Find where the given text appears and provide that cell's center as (x, y) coordinate. 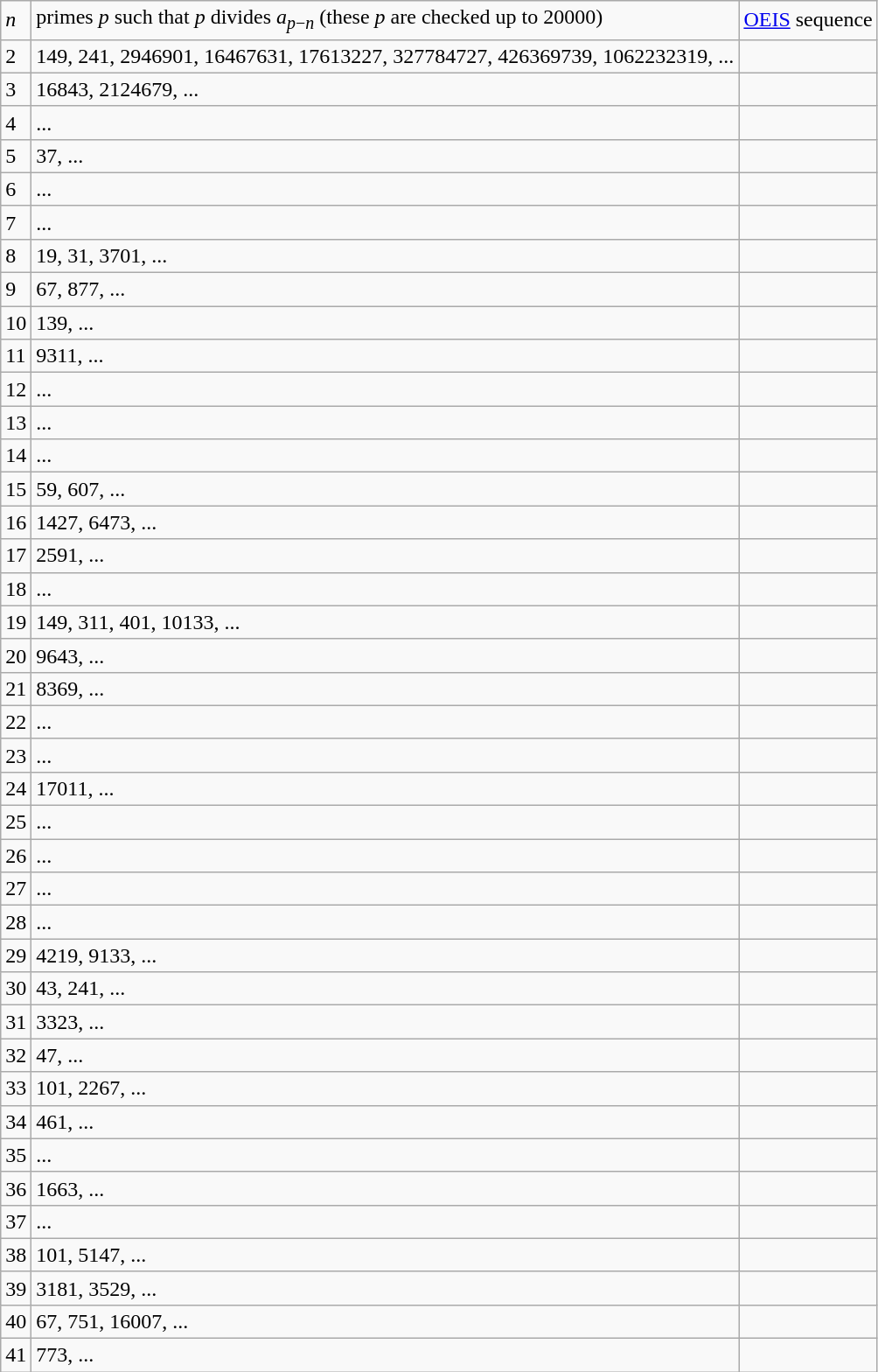
19, 31, 3701, ... (385, 255)
139, ... (385, 323)
39 (16, 1288)
3323, ... (385, 1022)
149, 241, 2946901, 16467631, 17613227, 327784727, 426369739, 1062232319, ... (385, 56)
38 (16, 1255)
101, 5147, ... (385, 1255)
35 (16, 1155)
43, 241, ... (385, 989)
14 (16, 456)
41 (16, 1355)
37, ... (385, 156)
primes p such that p divides ap−n (these p are checked up to 20000) (385, 20)
20 (16, 655)
27 (16, 889)
37 (16, 1221)
18 (16, 589)
9 (16, 290)
8 (16, 255)
24 (16, 788)
2 (16, 56)
31 (16, 1022)
29 (16, 955)
13 (16, 423)
47, ... (385, 1055)
36 (16, 1188)
101, 2267, ... (385, 1088)
67, 751, 16007, ... (385, 1321)
12 (16, 389)
3181, 3529, ... (385, 1288)
28 (16, 922)
9311, ... (385, 356)
OEIS sequence (808, 20)
26 (16, 856)
23 (16, 755)
33 (16, 1088)
1663, ... (385, 1188)
3 (16, 89)
21 (16, 689)
17011, ... (385, 788)
17 (16, 556)
32 (16, 1055)
15 (16, 489)
40 (16, 1321)
5 (16, 156)
149, 311, 401, 10133, ... (385, 622)
4219, 9133, ... (385, 955)
30 (16, 989)
59, 607, ... (385, 489)
25 (16, 822)
67, 877, ... (385, 290)
22 (16, 722)
34 (16, 1122)
4 (16, 122)
10 (16, 323)
19 (16, 622)
16 (16, 522)
8369, ... (385, 689)
461, ... (385, 1122)
7 (16, 222)
1427, 6473, ... (385, 522)
n (16, 20)
9643, ... (385, 655)
16843, 2124679, ... (385, 89)
2591, ... (385, 556)
773, ... (385, 1355)
6 (16, 189)
11 (16, 356)
